Locate the cell with the specified text and output its (x, y) center coordinate. 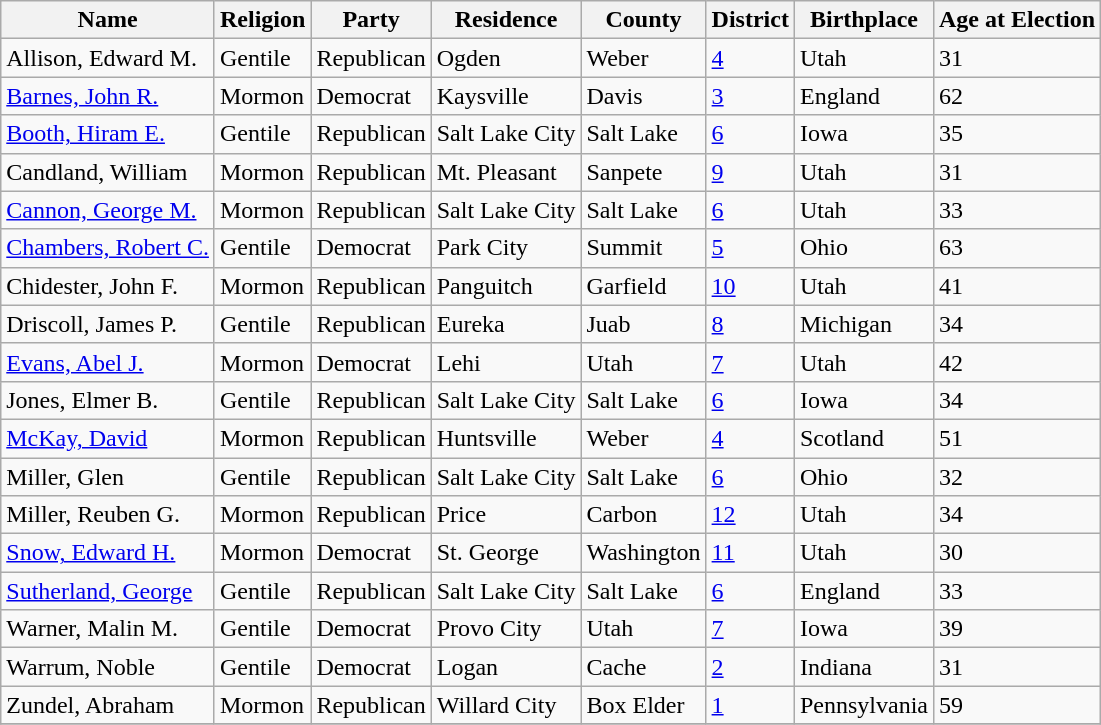
Indiana (864, 667)
Chambers, Robert C. (108, 248)
Miller, Reuben G. (108, 515)
Box Elder (644, 705)
62 (1016, 96)
Willard City (506, 705)
Snow, Edward H. (108, 553)
3 (750, 96)
Scotland (864, 438)
12 (750, 515)
Price (506, 515)
Huntsville (506, 438)
Sutherland, George (108, 591)
Juab (644, 324)
Park City (506, 248)
Kaysville (506, 96)
Carbon (644, 515)
Barnes, John R. (108, 96)
Party (371, 20)
Booth, Hiram E. (108, 134)
Eureka (506, 324)
County (644, 20)
51 (1016, 438)
Lehi (506, 362)
Summit (644, 248)
Name (108, 20)
8 (750, 324)
Cannon, George M. (108, 210)
42 (1016, 362)
Pennsylvania (864, 705)
Sanpete (644, 172)
39 (1016, 629)
Ogden (506, 58)
59 (1016, 705)
11 (750, 553)
10 (750, 286)
Mt. Pleasant (506, 172)
Miller, Glen (108, 477)
Birthplace (864, 20)
30 (1016, 553)
District (750, 20)
Residence (506, 20)
Cache (644, 667)
Allison, Edward M. (108, 58)
Davis (644, 96)
Panguitch (506, 286)
32 (1016, 477)
Warrum, Noble (108, 667)
St. George (506, 553)
Evans, Abel J. (108, 362)
Michigan (864, 324)
Candland, William (108, 172)
63 (1016, 248)
Warner, Malin M. (108, 629)
McKay, David (108, 438)
41 (1016, 286)
Jones, Elmer B. (108, 400)
Logan (506, 667)
Chidester, John F. (108, 286)
Religion (262, 20)
Provo City (506, 629)
2 (750, 667)
5 (750, 248)
Zundel, Abraham (108, 705)
9 (750, 172)
Age at Election (1016, 20)
35 (1016, 134)
Washington (644, 553)
Garfield (644, 286)
1 (750, 705)
Driscoll, James P. (108, 324)
